Locate the cell with the specified text and output its (x, y) center coordinate. 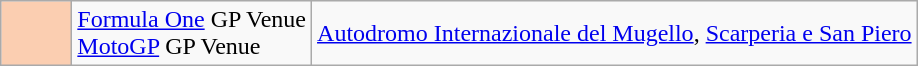
Formula One GP VenueMotoGP GP Venue (192, 34)
Autodromo Internazionale del Mugello, Scarperia e San Piero (615, 34)
